Output the (x, y) coordinate of the center of the cell containing the given text.  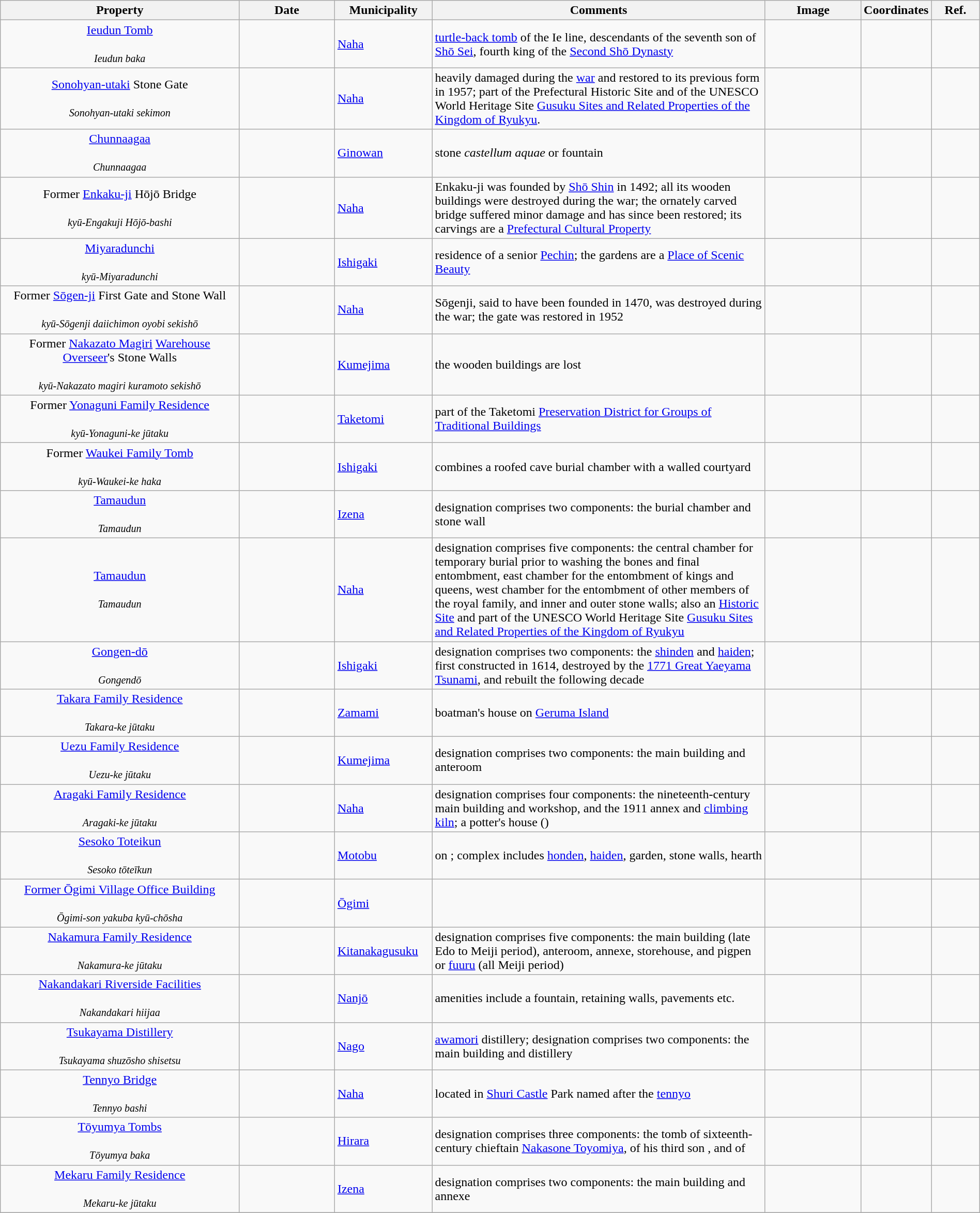
Ginowan (384, 153)
Former Enkaku-ji Hōjō Bridgekyū-Engakuji Hōjō-bashi (120, 208)
turtle-back tomb of the Ie line, descendants of the seventh son of Shō Sei, fourth king of the Second Shō Dynasty (599, 44)
ChunnaagaaChunnaagaa (120, 153)
on ; complex includes honden, haiden, garden, stone walls, hearth (599, 856)
Ōgimi (384, 903)
Tsukayama DistilleryTsukayama shuzōsho shisetsu (120, 1046)
Aragaki Family ResidenceAragaki-ke jūtaku (120, 808)
Sesoko ToteikunSesoko tōteīkun (120, 856)
Former Yonaguni Family Residencekyū-Yonaguni-ke jūtaku (120, 419)
Date (287, 10)
Gongen-dōGongendō (120, 665)
Image (813, 10)
Former Sōgen-ji First Gate and Stone Wallkyū-Sōgenji daiichimon oyobi sekishō (120, 310)
Sōgenji, said to have been founded in 1470, was destroyed during the war; the gate was restored in 1952 (599, 310)
Former Nakazato Magiri Warehouse Overseer's Stone Wallskyū-Nakazato magiri kuramoto sekishō (120, 364)
boatman's house on Geruma Island (599, 713)
Nanjō (384, 998)
Taketomi (384, 419)
combines a roofed cave burial chamber with a walled courtyard (599, 466)
Ieudun TombIeudun baka (120, 44)
awamori distillery; designation comprises two components: the main building and distillery (599, 1046)
Kitanakagusuku (384, 951)
the wooden buildings are lost (599, 364)
Motobu (384, 856)
Comments (599, 10)
Nakandakari Riverside FacilitiesNakandakari hiijaa (120, 998)
Ref. (955, 10)
Coordinates (896, 10)
Sonohyan-utaki Stone GateSonohyan-utaki sekimon (120, 98)
Former Ōgimi Village Office BuildingŌgimi-son yakuba kyū-chōsha (120, 903)
Nago (384, 1046)
residence of a senior Pechin; the gardens are a Place of Scenic Beauty (599, 262)
designation comprises three components: the tomb of sixteenth-century chieftain Nakasone Toyomiya, of his third son , and of (599, 1141)
Former Waukei Family Tombkyū-Waukei-ke haka (120, 466)
stone castellum aquae or fountain (599, 153)
Uezu Family ResidenceUezu-ke jūtaku (120, 761)
Tennyo BridgeTennyo bashi (120, 1094)
designation comprises four components: the nineteenth-century main building and workshop, and the 1911 annex and climbing kiln; a potter's house () (599, 808)
Mekaru Family ResidenceMekaru-ke jūtaku (120, 1189)
Hirara (384, 1141)
designation comprises two components: the main building and annexe (599, 1189)
Property (120, 10)
part of the Taketomi Preservation District for Groups of Traditional Buildings (599, 419)
Zamami (384, 713)
amenities include a fountain, retaining walls, pavements etc. (599, 998)
Municipality (384, 10)
designation comprises two components: the main building and anteroom (599, 761)
designation comprises two components: the burial chamber and stone wall (599, 514)
Takara Family ResidenceTakara-ke jūtaku (120, 713)
Tōyumya TombsTōyumya baka (120, 1141)
Miyaradunchikyū-Miyaradunchi (120, 262)
located in Shuri Castle Park named after the tennyo (599, 1094)
Nakamura Family ResidenceNakamura-ke jūtaku (120, 951)
